Find where the given text appears and provide that cell's center as (X, Y) coordinate. 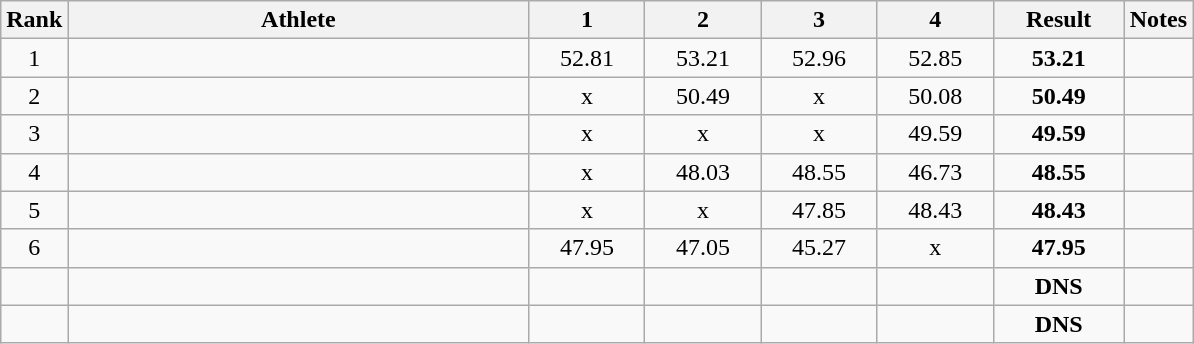
52.96 (819, 58)
Athlete (298, 20)
47.85 (819, 210)
Rank (34, 20)
45.27 (819, 248)
46.73 (935, 172)
6 (34, 248)
50.08 (935, 96)
48.03 (703, 172)
52.85 (935, 58)
Notes (1158, 20)
47.05 (703, 248)
5 (34, 210)
Result (1058, 20)
52.81 (587, 58)
